Detect which cell encompasses the target text, then output its (X, Y) center coordinate. 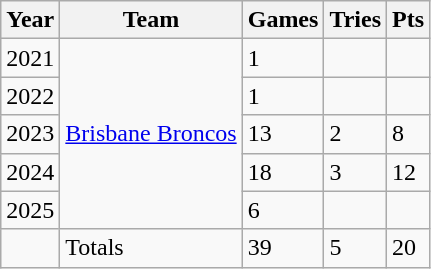
20 (408, 248)
Totals (151, 248)
13 (283, 134)
8 (408, 134)
2021 (30, 58)
Brisbane Broncos (151, 134)
2 (356, 134)
3 (356, 172)
Games (283, 20)
Tries (356, 20)
6 (283, 210)
2024 (30, 172)
Pts (408, 20)
Year (30, 20)
Team (151, 20)
39 (283, 248)
2023 (30, 134)
18 (283, 172)
5 (356, 248)
2025 (30, 210)
12 (408, 172)
2022 (30, 96)
